Return the (x, y) coordinate for the center point of the cell that contains the specified text.  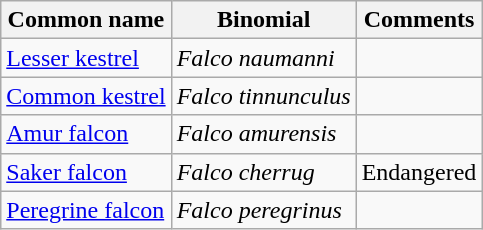
Lesser kestrel (86, 58)
Falco tinnunculus (264, 96)
Common kestrel (86, 96)
Endangered (419, 172)
Binomial (264, 20)
Falco cherrug (264, 172)
Falco peregrinus (264, 210)
Saker falcon (86, 172)
Comments (419, 20)
Falco amurensis (264, 134)
Falco naumanni (264, 58)
Amur falcon (86, 134)
Peregrine falcon (86, 210)
Common name (86, 20)
